Return (X, Y) of the center of cell containing provided text 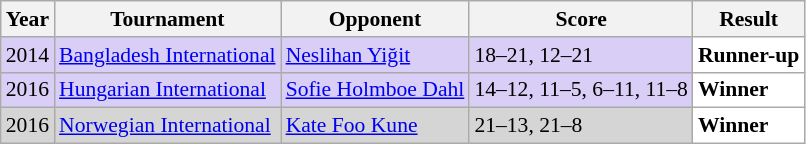
Runner-up (748, 55)
Neslihan Yiğit (376, 55)
Kate Foo Kune (376, 126)
Hungarian International (168, 90)
Year (28, 19)
18–21, 12–21 (581, 55)
Opponent (376, 19)
Result (748, 19)
21–13, 21–8 (581, 126)
Sofie Holmboe Dahl (376, 90)
Tournament (168, 19)
Bangladesh International (168, 55)
Score (581, 19)
2014 (28, 55)
Norwegian International (168, 126)
14–12, 11–5, 6–11, 11–8 (581, 90)
